Determine the (X, Y) coordinate at the center of the cell enclosing the given text.  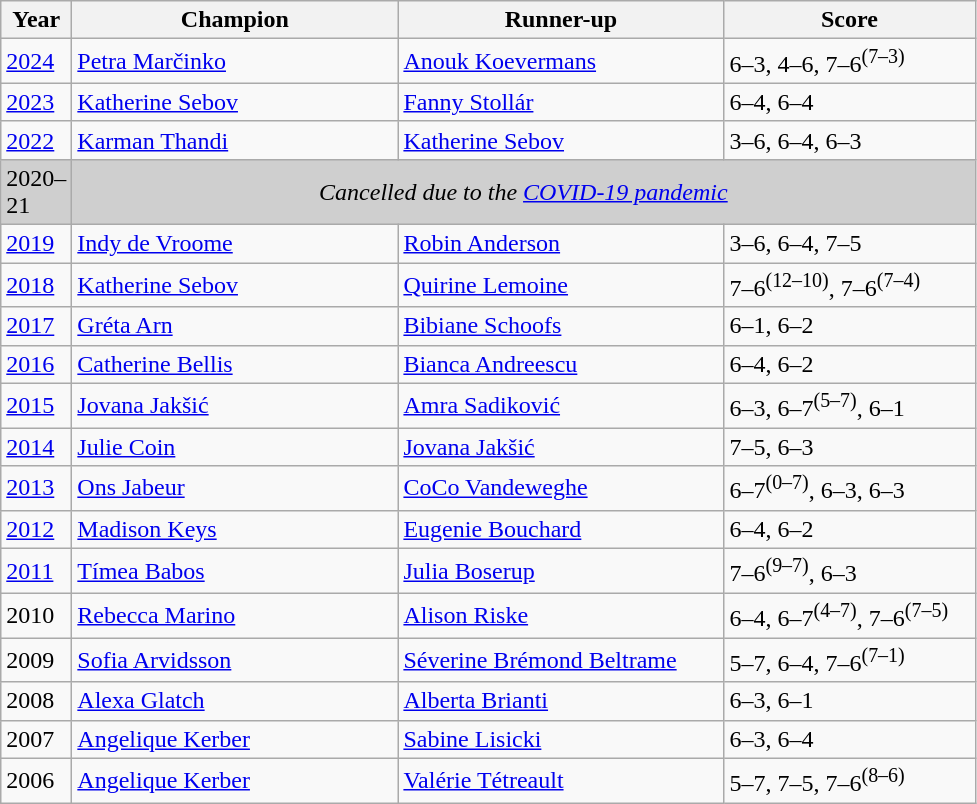
Score (850, 20)
Julia Boserup (561, 572)
2007 (36, 739)
Sabine Lisicki (561, 739)
Tímea Babos (235, 572)
6–3, 6–1 (850, 701)
Bibiane Schoofs (561, 326)
CoCo Vandeweghe (561, 488)
2020–21 (36, 192)
Karman Thandi (235, 140)
6–4, 6–7(4–7), 7–6(7–5) (850, 616)
Petra Marčinko (235, 62)
Fanny Stollár (561, 102)
Robin Anderson (561, 244)
2010 (36, 616)
5–7, 7–5, 7–6(8–6) (850, 780)
2011 (36, 572)
2017 (36, 326)
6–3, 6–7(5–7), 6–1 (850, 406)
Bianca Andreescu (561, 364)
7–5, 6–3 (850, 447)
Year (36, 20)
Alison Riske (561, 616)
Valérie Tétreault (561, 780)
Anouk Koevermans (561, 62)
2024 (36, 62)
Quirine Lemoine (561, 286)
7–6(9–7), 6–3 (850, 572)
2014 (36, 447)
6–3, 6–4 (850, 739)
2019 (36, 244)
Cancelled due to the COVID-19 pandemic (524, 192)
6–3, 4–6, 7–6(7–3) (850, 62)
Runner-up (561, 20)
2009 (36, 660)
Champion (235, 20)
Eugenie Bouchard (561, 529)
5–7, 6–4, 7–6(7–1) (850, 660)
Julie Coin (235, 447)
Séverine Brémond Beltrame (561, 660)
Alexa Glatch (235, 701)
2018 (36, 286)
Gréta Arn (235, 326)
3–6, 6–4, 7–5 (850, 244)
Alberta Brianti (561, 701)
Indy de Vroome (235, 244)
6–1, 6–2 (850, 326)
2008 (36, 701)
Ons Jabeur (235, 488)
Amra Sadiković (561, 406)
6–4, 6–4 (850, 102)
2012 (36, 529)
6–7(0–7), 6–3, 6–3 (850, 488)
2016 (36, 364)
Sofia Arvidsson (235, 660)
Catherine Bellis (235, 364)
2022 (36, 140)
Madison Keys (235, 529)
3–6, 6–4, 6–3 (850, 140)
2015 (36, 406)
2006 (36, 780)
2023 (36, 102)
7–6(12–10), 7–6(7–4) (850, 286)
2013 (36, 488)
Rebecca Marino (235, 616)
